Detect which cell encompasses the target text, then output its (X, Y) center coordinate. 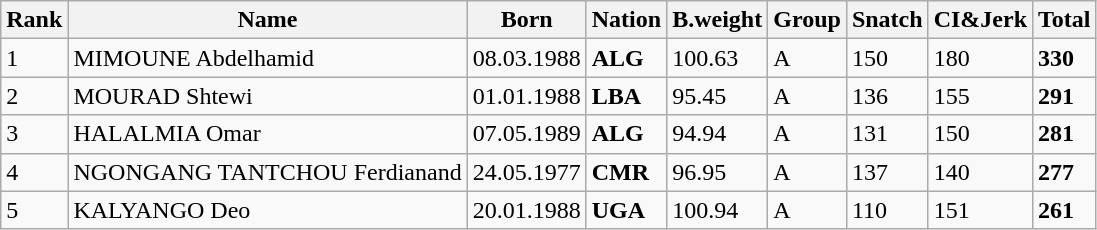
CI&Jerk (980, 20)
20.01.1988 (526, 210)
UGA (626, 210)
1 (34, 58)
291 (1065, 96)
2 (34, 96)
100.94 (718, 210)
07.05.1989 (526, 134)
330 (1065, 58)
LBA (626, 96)
01.01.1988 (526, 96)
NGONGANG TANTCHOU Ferdianand (268, 172)
MOURAD Shtewi (268, 96)
08.03.1988 (526, 58)
136 (887, 96)
Name (268, 20)
95.45 (718, 96)
96.95 (718, 172)
281 (1065, 134)
Nation (626, 20)
B.weight (718, 20)
Snatch (887, 20)
Group (808, 20)
24.05.1977 (526, 172)
261 (1065, 210)
110 (887, 210)
94.94 (718, 134)
Total (1065, 20)
180 (980, 58)
3 (34, 134)
4 (34, 172)
137 (887, 172)
151 (980, 210)
5 (34, 210)
MIMOUNE Abdelhamid (268, 58)
277 (1065, 172)
KALYANGO Deo (268, 210)
Born (526, 20)
155 (980, 96)
HALALMIA Omar (268, 134)
140 (980, 172)
Rank (34, 20)
CMR (626, 172)
131 (887, 134)
100.63 (718, 58)
